Locate the cell with the specified text and output its [x, y] center coordinate. 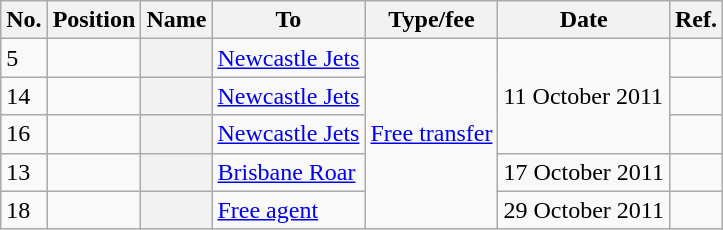
Position [94, 20]
14 [24, 96]
18 [24, 210]
Date [584, 20]
No. [24, 20]
Name [176, 20]
Type/fee [432, 20]
5 [24, 58]
Free transfer [432, 134]
Free agent [288, 210]
Brisbane Roar [288, 172]
To [288, 20]
Ref. [696, 20]
13 [24, 172]
16 [24, 134]
29 October 2011 [584, 210]
11 October 2011 [584, 96]
17 October 2011 [584, 172]
